Output the (X, Y) coordinate of the center of the cell containing the given text.  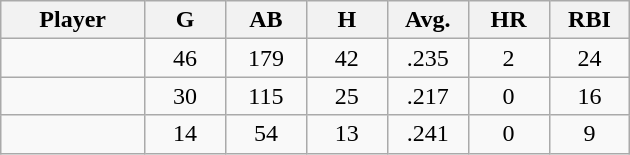
179 (266, 58)
13 (346, 134)
16 (590, 96)
25 (346, 96)
46 (186, 58)
HR (508, 20)
RBI (590, 20)
30 (186, 96)
54 (266, 134)
G (186, 20)
.235 (428, 58)
9 (590, 134)
Avg. (428, 20)
42 (346, 58)
14 (186, 134)
.217 (428, 96)
24 (590, 58)
2 (508, 58)
Player (73, 20)
H (346, 20)
AB (266, 20)
115 (266, 96)
.241 (428, 134)
